Capture the cell that displays the provided text and extract its (x, y) central coordinate. 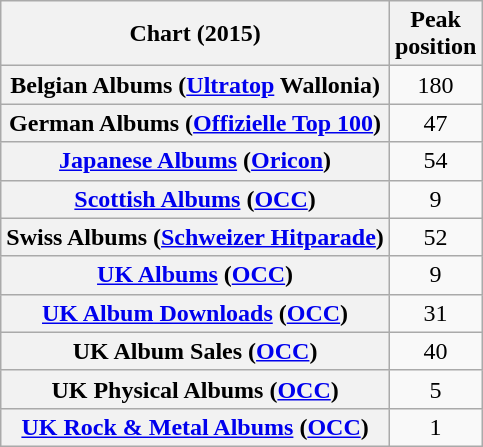
Japanese Albums (Oricon) (196, 161)
40 (435, 351)
Peakposition (435, 34)
Swiss Albums (Schweizer Hitparade) (196, 237)
UK Physical Albums (OCC) (196, 389)
UK Albums (OCC) (196, 275)
52 (435, 237)
47 (435, 123)
54 (435, 161)
Chart (2015) (196, 34)
31 (435, 313)
Belgian Albums (Ultratop Wallonia) (196, 85)
5 (435, 389)
180 (435, 85)
German Albums (Offizielle Top 100) (196, 123)
UK Rock & Metal Albums (OCC) (196, 427)
UK Album Downloads (OCC) (196, 313)
Scottish Albums (OCC) (196, 199)
UK Album Sales (OCC) (196, 351)
1 (435, 427)
